Output the (X, Y) coordinate of the center of the cell containing the given text.  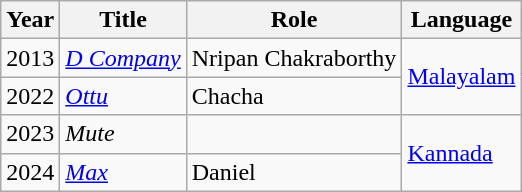
D Company (123, 58)
Kannada (462, 153)
2022 (30, 96)
2023 (30, 134)
Language (462, 20)
Role (294, 20)
Title (123, 20)
Daniel (294, 172)
Malayalam (462, 77)
Ottu (123, 96)
2013 (30, 58)
Mute (123, 134)
2024 (30, 172)
Max (123, 172)
Nripan Chakraborthy (294, 58)
Year (30, 20)
Chacha (294, 96)
